Capture the cell that displays the provided text and extract its (x, y) central coordinate. 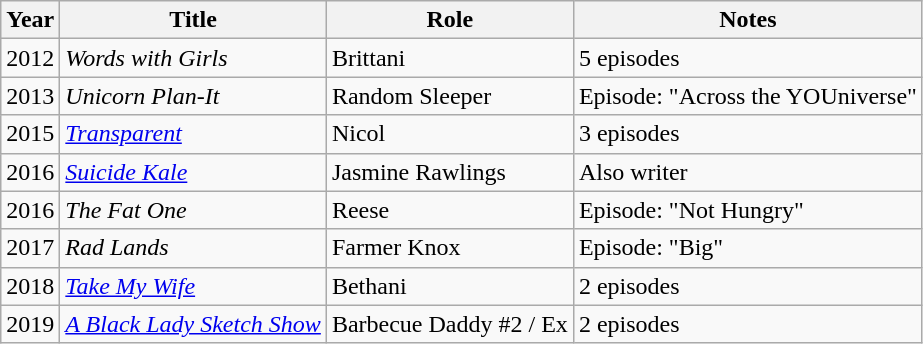
Random Sleeper (450, 96)
Suicide Kale (194, 172)
Barbecue Daddy #2 / Ex (450, 324)
Year (30, 20)
A Black Lady Sketch Show (194, 324)
2017 (30, 248)
Take My Wife (194, 286)
3 episodes (748, 134)
Title (194, 20)
Nicol (450, 134)
Notes (748, 20)
Transparent (194, 134)
Words with Girls (194, 58)
2018 (30, 286)
Episode: "Big" (748, 248)
Farmer Knox (450, 248)
2012 (30, 58)
Rad Lands (194, 248)
Unicorn Plan-It (194, 96)
Bethani (450, 286)
5 episodes (748, 58)
2013 (30, 96)
The Fat One (194, 210)
Role (450, 20)
2019 (30, 324)
Brittani (450, 58)
2015 (30, 134)
Jasmine Rawlings (450, 172)
Reese (450, 210)
Episode: "Not Hungry" (748, 210)
Also writer (748, 172)
Episode: "Across the YOUniverse" (748, 96)
